Locate the cell with the specified text and output its (X, Y) center coordinate. 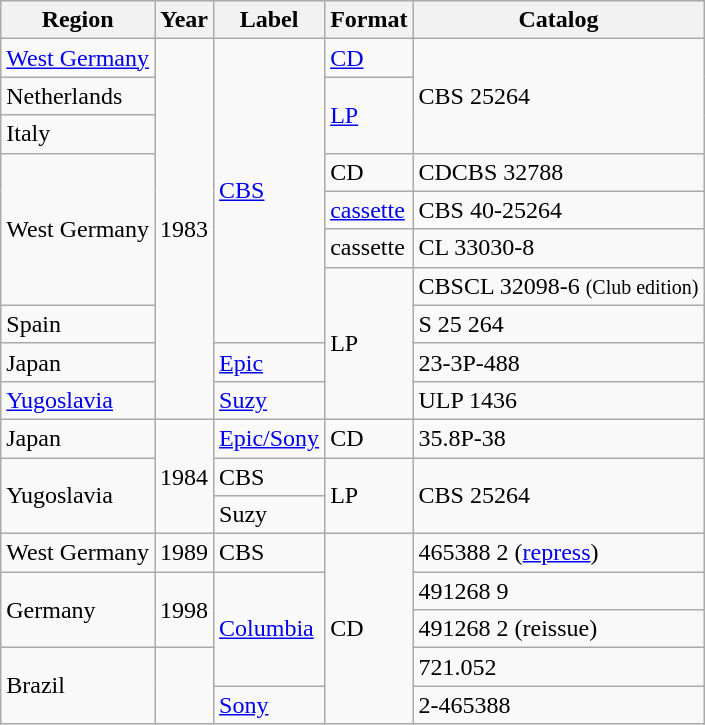
Sony (270, 705)
Germany (78, 610)
CBSCL 32098-6 (Club edition) (558, 286)
2-465388 (558, 705)
Label (270, 20)
35.8P-38 (558, 438)
Italy (78, 134)
491268 2 (reissue) (558, 629)
Epic/Sony (270, 438)
721.052 (558, 667)
1983 (184, 230)
Netherlands (78, 96)
Region (78, 20)
1984 (184, 476)
Format (369, 20)
CDCBS 32788 (558, 172)
491268 9 (558, 591)
Epic (270, 362)
23-3P-488 (558, 362)
1989 (184, 553)
Spain (78, 324)
Catalog (558, 20)
CL 33030-8 (558, 248)
S 25 264 (558, 324)
Columbia (270, 629)
ULP 1436 (558, 400)
CBS 40-25264 (558, 210)
465388 2 (repress) (558, 553)
Brazil (78, 686)
1998 (184, 610)
Year (184, 20)
